Output the [x, y] coordinate of the center of the cell containing the given text.  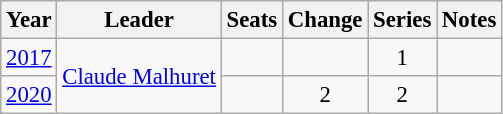
2020 [29, 95]
Seats [252, 20]
Claude Malhuret [139, 76]
2017 [29, 58]
Leader [139, 20]
1 [402, 58]
Change [324, 20]
Notes [470, 20]
Year [29, 20]
Series [402, 20]
